Output the [X, Y] coordinate of the center of the cell containing the given text.  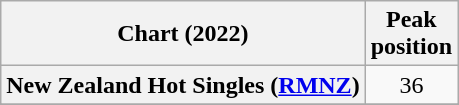
Peakposition [411, 34]
Chart (2022) [183, 34]
36 [411, 85]
New Zealand Hot Singles (RMNZ) [183, 85]
